For the text-containing cell, return its midpoint in (X, Y) coordinate format. 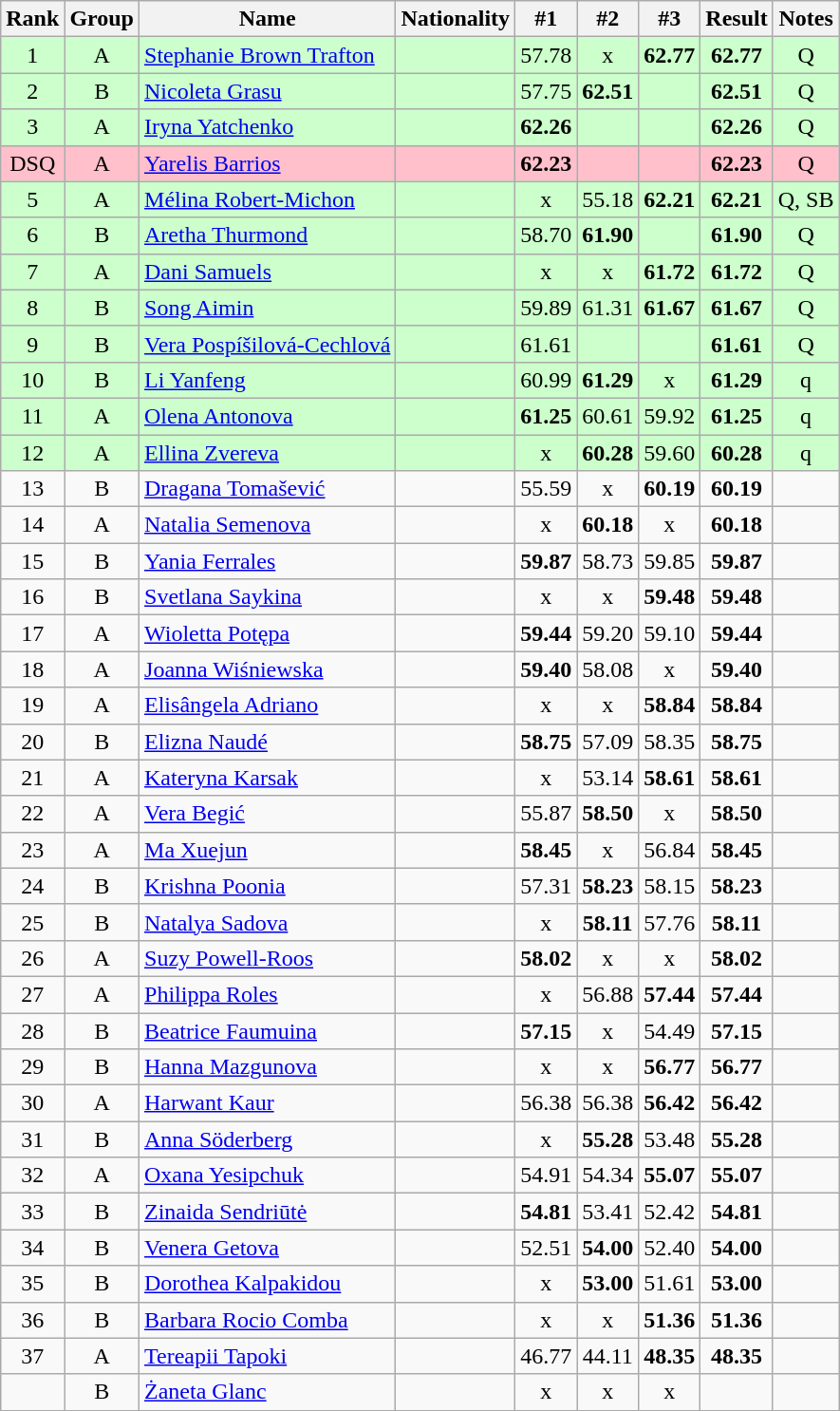
57.78 (547, 55)
17 (32, 633)
Suzy Powell-Roos (268, 958)
22 (32, 814)
52.42 (670, 1212)
Philippa Roles (268, 994)
51.61 (670, 1284)
16 (32, 597)
Li Yanfeng (268, 380)
31 (32, 1139)
52.40 (670, 1248)
Vera Pospíšilová-Cechlová (268, 344)
57.75 (547, 91)
Song Aimin (268, 308)
Vera Begić (268, 814)
20 (32, 742)
59.60 (670, 453)
57.09 (607, 742)
25 (32, 922)
58.35 (670, 742)
Svetlana Saykina (268, 597)
9 (32, 344)
Nicoleta Grasu (268, 91)
Krishna Poonia (268, 886)
59.89 (547, 308)
7 (32, 272)
33 (32, 1212)
59.92 (670, 416)
Dani Samuels (268, 272)
Iryna Yatchenko (268, 127)
30 (32, 1103)
36 (32, 1320)
52.51 (547, 1248)
54.49 (670, 1030)
59.85 (670, 561)
57.31 (547, 886)
53.48 (670, 1139)
15 (32, 561)
58.08 (607, 669)
Tereapii Tapoki (268, 1356)
Joanna Wiśniewska (268, 669)
Harwant Kaur (268, 1103)
58.70 (547, 235)
14 (32, 525)
60.61 (607, 416)
5 (32, 199)
Barbara Rocio Comba (268, 1320)
Name (268, 19)
12 (32, 453)
29 (32, 1067)
Notes (806, 19)
57.76 (670, 922)
Zinaida Sendriūtė (268, 1212)
24 (32, 886)
26 (32, 958)
Elisângela Adriano (268, 705)
Dorothea Kalpakidou (268, 1284)
23 (32, 850)
Stephanie Brown Trafton (268, 55)
11 (32, 416)
Natalia Semenova (268, 525)
59.10 (670, 633)
46.77 (547, 1356)
32 (32, 1176)
44.11 (607, 1356)
34 (32, 1248)
Wioletta Potępa (268, 633)
Oxana Yesipchuk (268, 1176)
Result (737, 19)
DSQ (32, 163)
#2 (607, 19)
Żaneta Glanc (268, 1392)
Kateryna Karsak (268, 778)
55.18 (607, 199)
19 (32, 705)
53.14 (607, 778)
Anna Söderberg (268, 1139)
Elizna Naudé (268, 742)
53.41 (607, 1212)
Mélina Robert-Michon (268, 199)
54.91 (547, 1176)
58.73 (607, 561)
Aretha Thurmond (268, 235)
28 (32, 1030)
Beatrice Faumuina (268, 1030)
Nationality (456, 19)
Hanna Mazgunova (268, 1067)
2 (32, 91)
Ma Xuejun (268, 850)
10 (32, 380)
13 (32, 489)
Q, SB (806, 199)
27 (32, 994)
55.87 (547, 814)
#3 (670, 19)
37 (32, 1356)
Yarelis Barrios (268, 163)
58.15 (670, 886)
54.34 (607, 1176)
56.84 (670, 850)
55.59 (547, 489)
Dragana Tomašević (268, 489)
Group (103, 19)
60.99 (547, 380)
Ellina Zvereva (268, 453)
8 (32, 308)
Yania Ferrales (268, 561)
21 (32, 778)
Venera Getova (268, 1248)
18 (32, 669)
Olena Antonova (268, 416)
Natalya Sadova (268, 922)
1 (32, 55)
#1 (547, 19)
61.31 (607, 308)
35 (32, 1284)
6 (32, 235)
Rank (32, 19)
3 (32, 127)
56.88 (607, 994)
59.20 (607, 633)
